From the cell containing the given text, extract its center point as (x, y) coordinate. 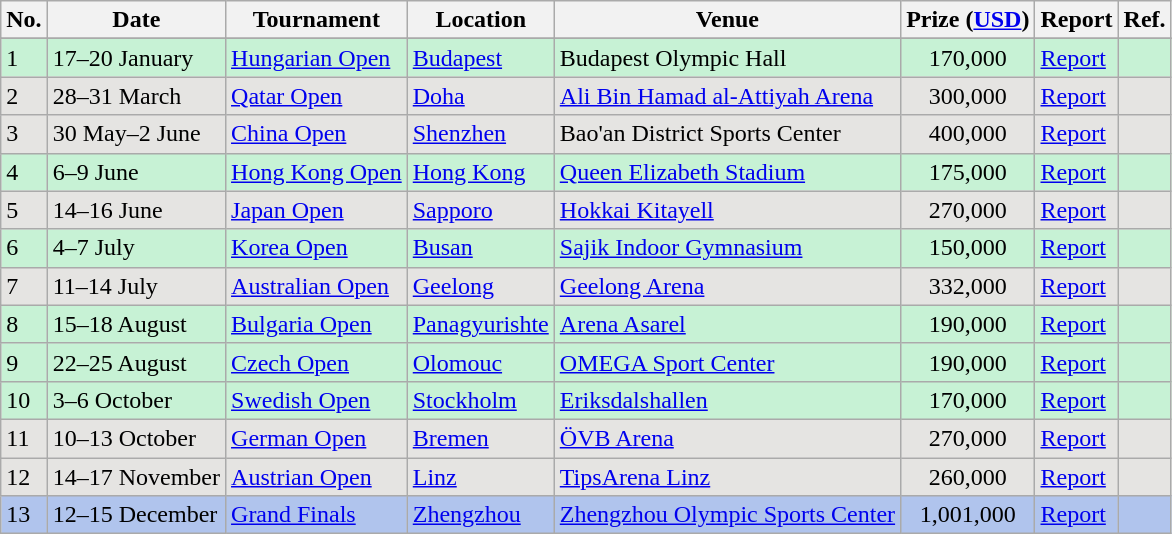
4–7 July (136, 248)
Queen Elizabeth Stadium (727, 172)
Bremen (480, 438)
15–18 August (136, 324)
Ref. (1144, 20)
Tournament (317, 20)
German Open (317, 438)
12 (24, 477)
11 (24, 438)
10–13 October (136, 438)
Zhengzhou Olympic Sports Center (727, 515)
8 (24, 324)
Korea Open (317, 248)
Zhengzhou (480, 515)
30 May–2 June (136, 134)
Sapporo (480, 210)
Grand Finals (317, 515)
Date (136, 20)
Ali Bin Hamad al-Attiyah Arena (727, 96)
Budapest (480, 58)
Location (480, 20)
Venue (727, 20)
1 (24, 58)
China Open (317, 134)
175,000 (968, 172)
No. (24, 20)
Shenzhen (480, 134)
OMEGA Sport Center (727, 362)
12–15 December (136, 515)
Geelong (480, 286)
22–25 August (136, 362)
4 (24, 172)
300,000 (968, 96)
Prize (USD) (968, 20)
Qatar Open (317, 96)
400,000 (968, 134)
Busan (480, 248)
Arena Asarel (727, 324)
332,000 (968, 286)
Budapest Olympic Hall (727, 58)
Doha (480, 96)
6–9 June (136, 172)
Linz (480, 477)
Austrian Open (317, 477)
17–20 January (136, 58)
Olomouc (480, 362)
Swedish Open (317, 400)
7 (24, 286)
14–17 November (136, 477)
3–6 October (136, 400)
TipsArena Linz (727, 477)
Stockholm (480, 400)
Hong Kong Open (317, 172)
28–31 March (136, 96)
Sajik Indoor Gymnasium (727, 248)
Japan Open (317, 210)
Panagyurishte (480, 324)
10 (24, 400)
9 (24, 362)
ÖVB Arena (727, 438)
Hokkai Kitayell (727, 210)
Eriksdalshallen (727, 400)
1,001,000 (968, 515)
2 (24, 96)
14–16 June (136, 210)
Geelong Arena (727, 286)
6 (24, 248)
Hungarian Open (317, 58)
Bulgaria Open (317, 324)
260,000 (968, 477)
Australian Open (317, 286)
13 (24, 515)
150,000 (968, 248)
5 (24, 210)
Hong Kong (480, 172)
3 (24, 134)
11–14 July (136, 286)
Czech Open (317, 362)
Bao'an District Sports Center (727, 134)
